From the cell containing the given text, extract its center point as (x, y) coordinate. 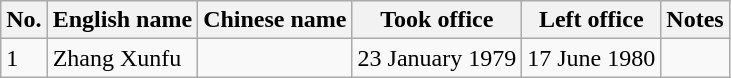
Notes (695, 20)
17 June 1980 (592, 58)
23 January 1979 (437, 58)
Zhang Xunfu (122, 58)
1 (24, 58)
Took office (437, 20)
No. (24, 20)
English name (122, 20)
Chinese name (275, 20)
Left office (592, 20)
